Return the [X, Y] coordinate for the center point of the cell that contains the specified text.  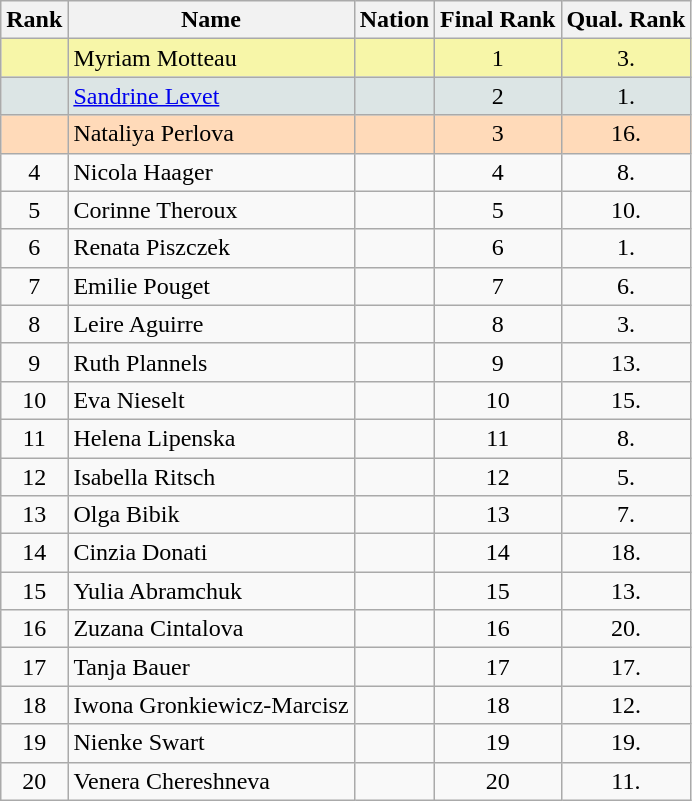
Cinzia Donati [211, 553]
Yulia Abramchuk [211, 591]
5. [626, 477]
Nicola Haager [211, 172]
Nation [394, 20]
17. [626, 667]
6. [626, 286]
Leire Aguirre [211, 324]
Rank [34, 20]
20. [626, 629]
Helena Lipenska [211, 438]
7. [626, 515]
Iwona Gronkiewicz-Marcisz [211, 705]
Nienke Swart [211, 743]
18. [626, 553]
Final Rank [498, 20]
Qual. Rank [626, 20]
1 [498, 58]
Ruth Plannels [211, 362]
3 [498, 134]
Olga Bibik [211, 515]
19. [626, 743]
Sandrine Levet [211, 96]
10. [626, 210]
15. [626, 400]
Tanja Bauer [211, 667]
16. [626, 134]
Zuzana Cintalova [211, 629]
Renata Piszczek [211, 248]
12. [626, 705]
Name [211, 20]
11. [626, 781]
Nataliya Perlova [211, 134]
2 [498, 96]
Corinne Theroux [211, 210]
Eva Nieselt [211, 400]
Venera Chereshneva [211, 781]
Emilie Pouget [211, 286]
Isabella Ritsch [211, 477]
Myriam Motteau [211, 58]
